Search for the cell housing the specified text and yield its [X, Y] center coordinate. 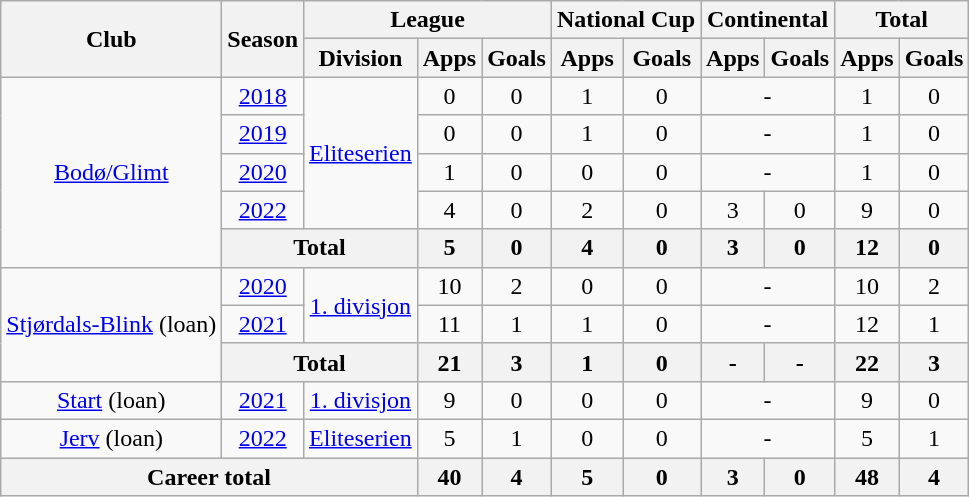
21 [449, 362]
Jerv (loan) [112, 438]
Division [361, 58]
National Cup [626, 20]
2019 [263, 134]
2018 [263, 96]
Continental [768, 20]
League [428, 20]
22 [867, 362]
Bodø/Glimt [112, 172]
Season [263, 39]
Career total [209, 477]
Start (loan) [112, 400]
48 [867, 477]
Club [112, 39]
40 [449, 477]
Stjørdals-Blink (loan) [112, 324]
11 [449, 324]
